Return the (x, y) coordinate for the center point of the cell that contains the specified text.  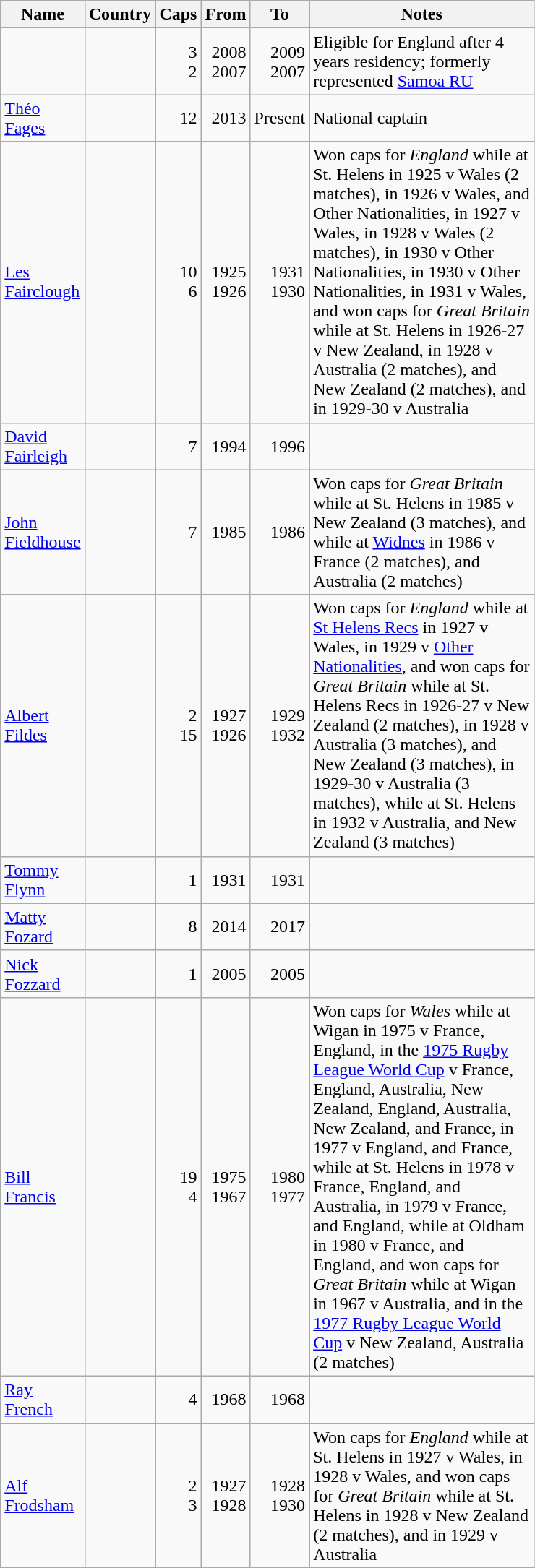
19271928 (226, 1496)
8 (178, 926)
23 (178, 1496)
Eligible for England after 4 years residency; formerly represented Samoa RU (422, 61)
Théo Fages (43, 119)
David Fairleigh (43, 447)
2013 (226, 119)
Nick Fozzard (43, 974)
Matty Fozard (43, 926)
19751967 (226, 1186)
19801977 (280, 1186)
Bill Francis (43, 1186)
1985 (226, 532)
Les Fairclough (43, 282)
19291932 (280, 725)
National captain (422, 119)
20082007 (226, 61)
12 (178, 119)
19311930 (280, 282)
Present (280, 119)
Albert Fildes (43, 725)
Notes (422, 14)
2017 (280, 926)
19271926 (226, 725)
Alf Frodsham (43, 1496)
1986 (280, 532)
Caps (178, 14)
1996 (280, 447)
19251926 (226, 282)
Ray French (43, 1399)
John Fieldhouse (43, 532)
20092007 (280, 61)
106 (178, 282)
To (280, 14)
Tommy Flynn (43, 880)
4 (178, 1399)
1994 (226, 447)
2014 (226, 926)
215 (178, 725)
194 (178, 1186)
32 (178, 61)
19281930 (280, 1496)
Country (120, 14)
From (226, 14)
Name (43, 14)
